Locate the cell with the specified text and output its (x, y) center coordinate. 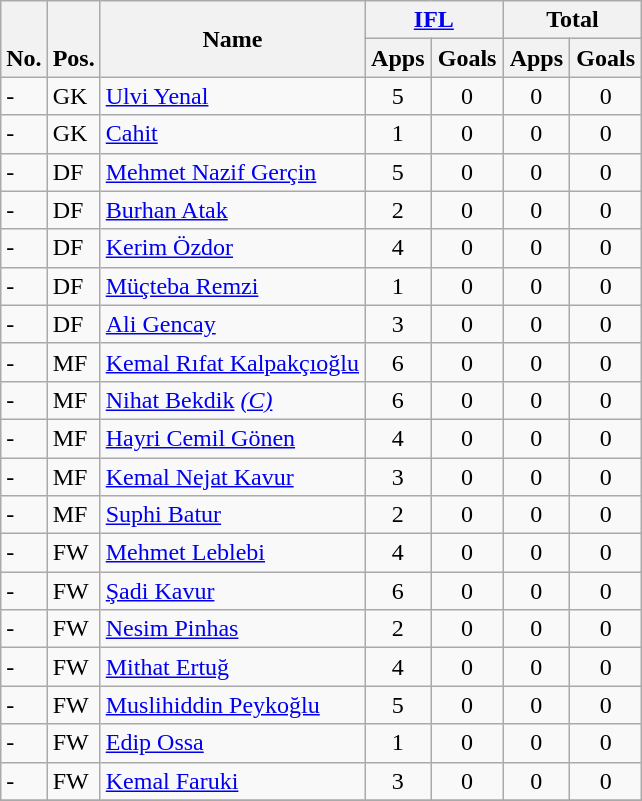
Kemal Faruki (232, 781)
Cahit (232, 134)
Pos. (74, 39)
Ali Gencay (232, 324)
Name (232, 39)
Burhan Atak (232, 210)
Ulvi Yenal (232, 96)
Nihat Bekdik (C) (232, 400)
Kemal Rıfat Kalpakçıoğlu (232, 362)
Hayri Cemil Gönen (232, 438)
No. (24, 39)
Kemal Nejat Kavur (232, 477)
Müçteba Remzi (232, 286)
IFL (434, 20)
Total (572, 20)
Kerim Özdor (232, 248)
Şadi Kavur (232, 591)
Mehmet Nazif Gerçin (232, 172)
Suphi Batur (232, 515)
Mehmet Leblebi (232, 553)
Edip Ossa (232, 743)
Mithat Ertuğ (232, 667)
Muslihiddin Peykoğlu (232, 705)
Nesim Pinhas (232, 629)
